Locate the cell with the specified text and output its [X, Y] center coordinate. 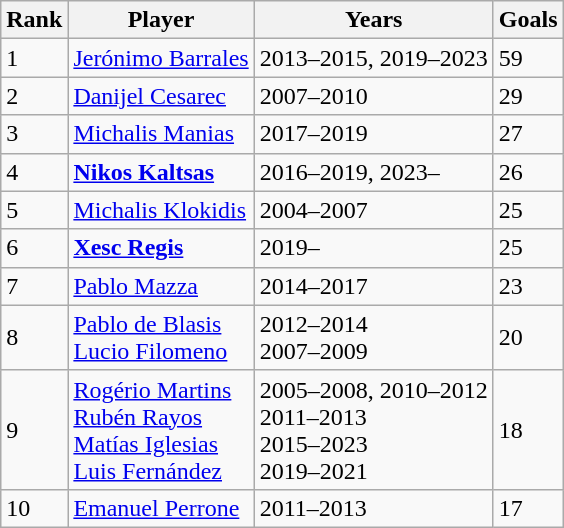
27 [528, 134]
Rogério Martins Rubén Rayos Matías Iglesias Luis Fernández [161, 430]
1 [34, 58]
Jerónimo Barrales [161, 58]
3 [34, 134]
2013–2015, 2019–2023 [374, 58]
Player [161, 20]
7 [34, 286]
2007–2010 [374, 96]
Pablo Mazza [161, 286]
2017–2019 [374, 134]
6 [34, 248]
Emanuel Perrone [161, 508]
Nikos Kaltsas [161, 172]
20 [528, 338]
59 [528, 58]
8 [34, 338]
17 [528, 508]
2016–2019, 2023– [374, 172]
2004–2007 [374, 210]
23 [528, 286]
2011–2013 [374, 508]
9 [34, 430]
2014–2017 [374, 286]
Michalis Klokidis [161, 210]
Pablo de Blasis Lucio Filomeno [161, 338]
Goals [528, 20]
29 [528, 96]
Rank [34, 20]
10 [34, 508]
Michalis Manias [161, 134]
4 [34, 172]
2012–2014 2007–2009 [374, 338]
Danijel Cesarec [161, 96]
5 [34, 210]
2005–2008, 2010–20122011–20132015–20232019–2021 [374, 430]
2 [34, 96]
18 [528, 430]
Xesc Regis [161, 248]
Years [374, 20]
26 [528, 172]
2019– [374, 248]
